Identify which cell holds the provided text, then report its (x, y) central coordinate. 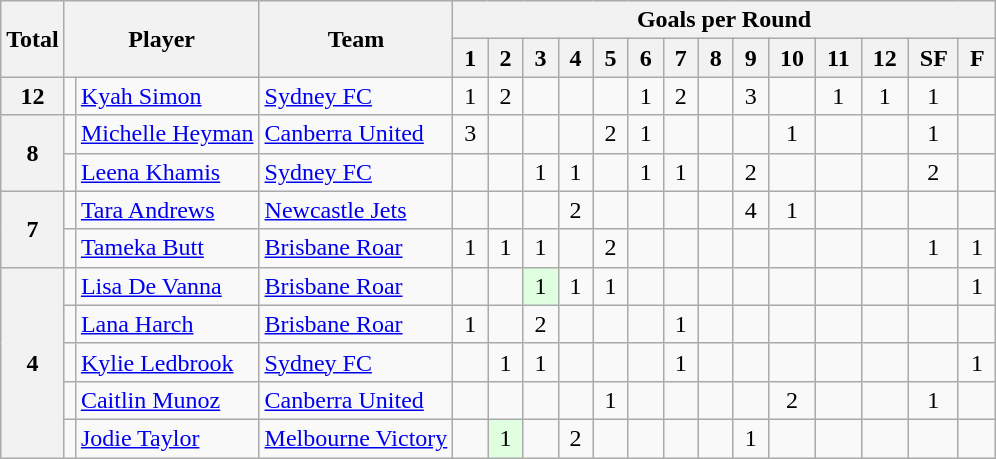
6 (646, 58)
Lisa De Vanna (167, 286)
Newcastle Jets (356, 210)
11 (838, 58)
Lana Harch (167, 324)
Leena Khamis (167, 172)
Total (33, 39)
Kylie Ledbrook (167, 362)
Goals per Round (724, 20)
Caitlin Munoz (167, 400)
5 (610, 58)
Tameka Butt (167, 248)
Jodie Taylor (167, 438)
10 (792, 58)
Michelle Heyman (167, 134)
Kyah Simon (167, 96)
9 (750, 58)
Tara Andrews (167, 210)
Team (356, 39)
SF (933, 58)
Melbourne Victory (356, 438)
F (976, 58)
Player (162, 39)
